For the text-containing cell, return its midpoint in (x, y) coordinate format. 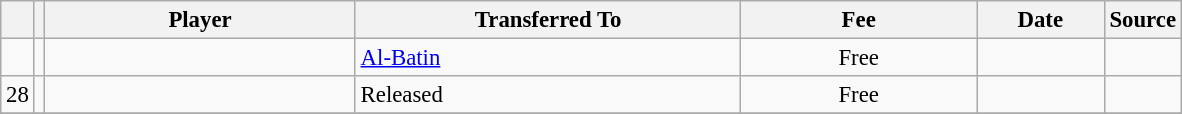
Released (548, 95)
Transferred To (548, 20)
Player (200, 20)
Fee (859, 20)
Source (1142, 20)
28 (18, 95)
Date (1040, 20)
Al-Batin (548, 58)
